For the text-containing cell, return its midpoint in (x, y) coordinate format. 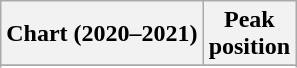
Peakposition (249, 34)
Chart (2020–2021) (102, 34)
